Locate the cell with the specified text and output its [X, Y] center coordinate. 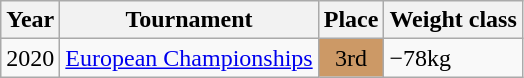
Tournament [189, 20]
−78kg [453, 58]
2020 [30, 58]
European Championships [189, 58]
Weight class [453, 20]
Place [351, 20]
Year [30, 20]
3rd [351, 58]
